Determine the [X, Y] coordinate at the center of the cell enclosing the given text.  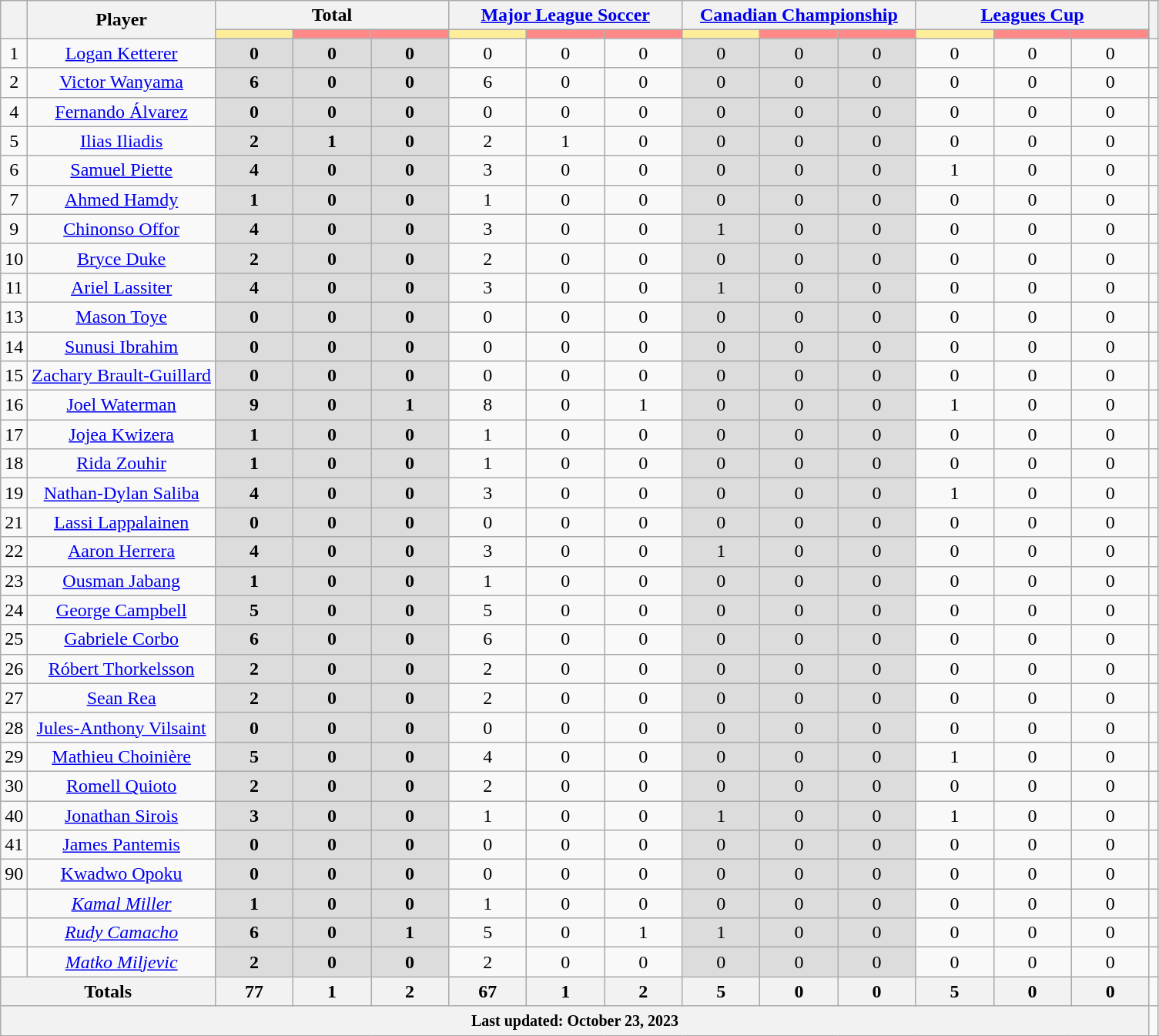
Leagues Cup [1032, 15]
90 [14, 874]
Sean Rea [122, 698]
21 [14, 522]
23 [14, 581]
29 [14, 756]
Ahmed Hamdy [122, 199]
George Campbell [122, 610]
Ousman Jabang [122, 581]
26 [14, 669]
Joel Waterman [122, 405]
Canadian Championship [799, 15]
Lassi Lappalainen [122, 522]
7 [14, 199]
Jonathan Sirois [122, 816]
Matko Miljevic [122, 962]
Mathieu Choinière [122, 756]
Ariel Lassiter [122, 287]
Rida Zouhir [122, 464]
Rudy Camacho [122, 933]
10 [14, 258]
13 [14, 317]
Róbert Thorkelsson [122, 669]
Major League Soccer [565, 15]
Jojea Kwizera [122, 434]
James Pantemis [122, 845]
Last updated: October 23, 2023 [574, 1021]
67 [488, 991]
27 [14, 698]
Gabriele Corbo [122, 639]
Chinonso Offor [122, 229]
Zachary Brault-Guillard [122, 376]
8 [488, 405]
Player [122, 20]
18 [14, 464]
14 [14, 346]
Kamal Miller [122, 904]
40 [14, 816]
11 [14, 287]
28 [14, 727]
30 [14, 786]
Fernando Álvarez [122, 112]
24 [14, 610]
Kwadwo Opoku [122, 874]
15 [14, 376]
41 [14, 845]
Jules-Anthony Vilsaint [122, 727]
Bryce Duke [122, 258]
16 [14, 405]
Nathan-Dylan Saliba [122, 493]
Aaron Herrera [122, 552]
22 [14, 552]
Romell Quioto [122, 786]
Samuel Piette [122, 170]
Totals [108, 991]
17 [14, 434]
77 [254, 991]
Victor Wanyama [122, 82]
Ilias Iliadis [122, 141]
Mason Toye [122, 317]
Logan Ketterer [122, 53]
25 [14, 639]
19 [14, 493]
Sunusi Ibrahim [122, 346]
Total [331, 15]
